Extract the (X, Y) coordinate from the center of the cell holding the provided text.  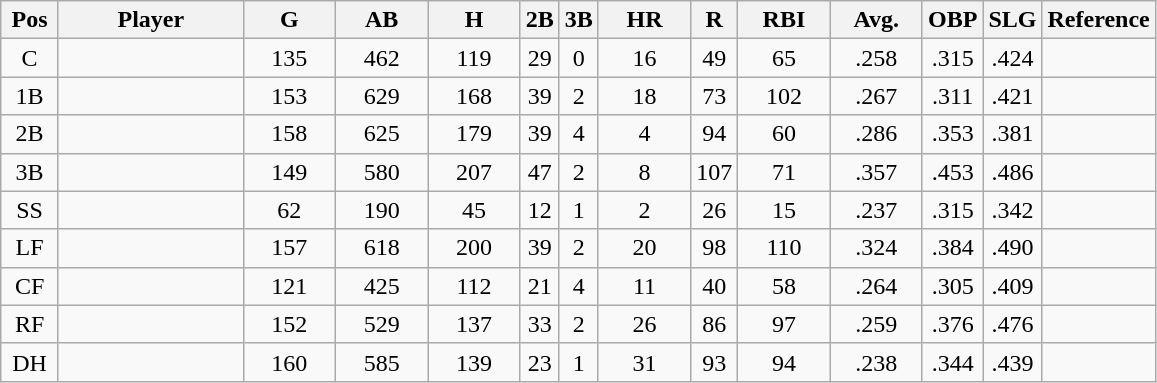
200 (474, 248)
1B (30, 96)
33 (540, 324)
.453 (952, 172)
.486 (1012, 172)
102 (784, 96)
62 (289, 210)
CF (30, 286)
49 (714, 58)
.381 (1012, 134)
.353 (952, 134)
47 (540, 172)
.324 (876, 248)
60 (784, 134)
179 (474, 134)
12 (540, 210)
529 (382, 324)
Pos (30, 20)
Avg. (876, 20)
LF (30, 248)
.342 (1012, 210)
157 (289, 248)
.376 (952, 324)
425 (382, 286)
190 (382, 210)
16 (644, 58)
Player (150, 20)
.237 (876, 210)
107 (714, 172)
.409 (1012, 286)
.259 (876, 324)
R (714, 20)
97 (784, 324)
OBP (952, 20)
73 (714, 96)
121 (289, 286)
45 (474, 210)
31 (644, 362)
.344 (952, 362)
168 (474, 96)
29 (540, 58)
Reference (1098, 20)
18 (644, 96)
11 (644, 286)
98 (714, 248)
.258 (876, 58)
149 (289, 172)
.286 (876, 134)
207 (474, 172)
629 (382, 96)
618 (382, 248)
160 (289, 362)
AB (382, 20)
.421 (1012, 96)
65 (784, 58)
86 (714, 324)
58 (784, 286)
.311 (952, 96)
.384 (952, 248)
137 (474, 324)
SS (30, 210)
15 (784, 210)
SLG (1012, 20)
21 (540, 286)
580 (382, 172)
585 (382, 362)
110 (784, 248)
158 (289, 134)
462 (382, 58)
20 (644, 248)
.305 (952, 286)
112 (474, 286)
.424 (1012, 58)
119 (474, 58)
625 (382, 134)
G (289, 20)
153 (289, 96)
.439 (1012, 362)
135 (289, 58)
40 (714, 286)
139 (474, 362)
C (30, 58)
DH (30, 362)
.238 (876, 362)
HR (644, 20)
RBI (784, 20)
93 (714, 362)
.267 (876, 96)
.264 (876, 286)
.357 (876, 172)
71 (784, 172)
RF (30, 324)
23 (540, 362)
.490 (1012, 248)
0 (578, 58)
.476 (1012, 324)
H (474, 20)
8 (644, 172)
152 (289, 324)
